Determine the [x, y] coordinate at the center of the cell enclosing the given text.  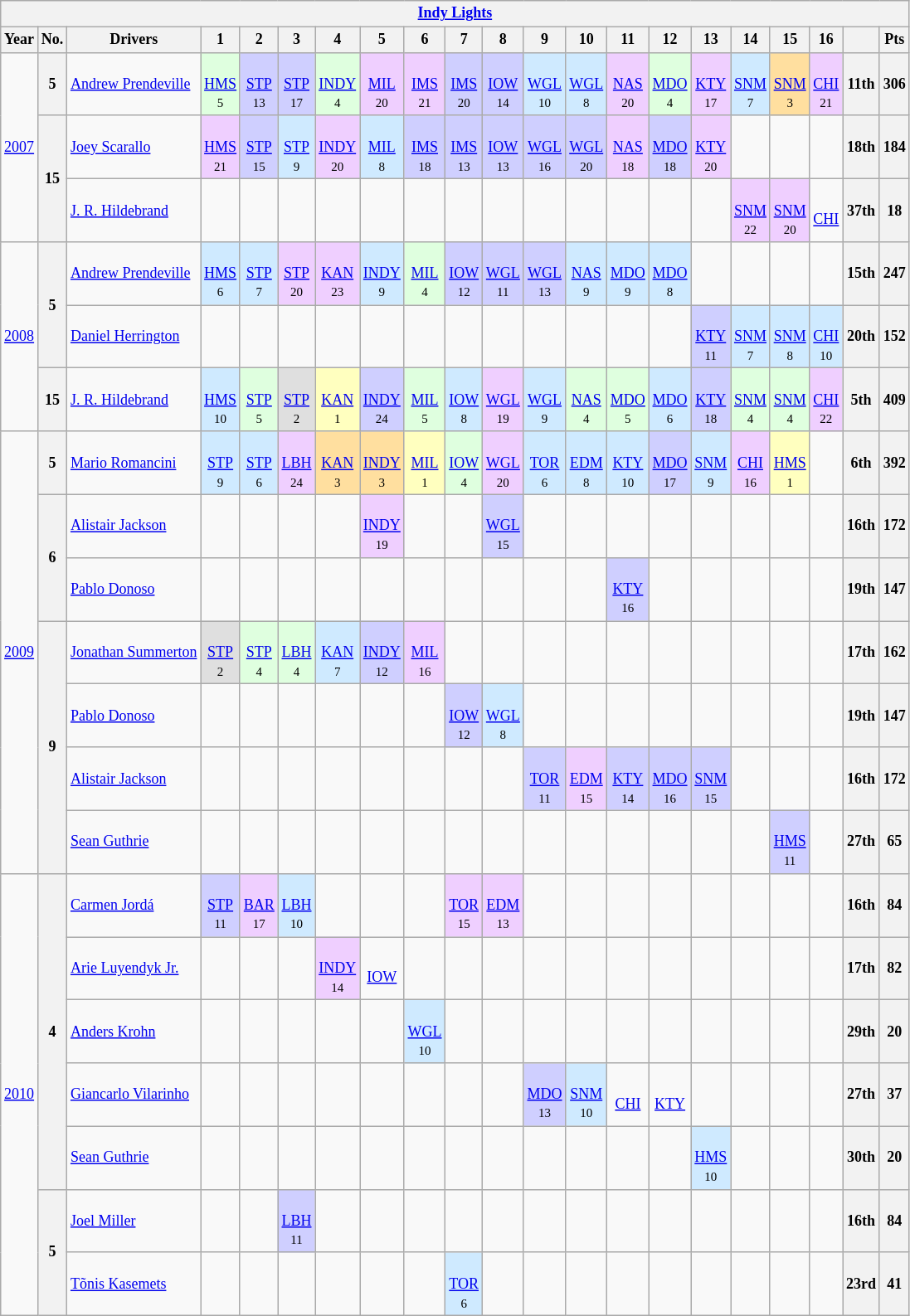
SNM15 [711, 779]
No. [51, 40]
16 [826, 40]
KAN 23 [338, 274]
7 [465, 40]
SNM8 [790, 337]
KAN3 [338, 463]
STP 13 [259, 84]
WGL15 [504, 526]
IOW13 [504, 147]
IOW8 [465, 400]
STP 17 [297, 84]
41 [894, 1284]
IOW14 [504, 84]
2009 [20, 652]
TOR15 [465, 905]
INDY 9 [382, 274]
EDM8 [586, 463]
MIL16 [425, 653]
11 [629, 40]
WGL19 [504, 400]
CHI21 [826, 84]
11th [861, 84]
LBH24 [297, 463]
HMS 6 [221, 274]
MIL1 [425, 463]
KTY17 [711, 84]
WGL16 [544, 147]
MDO5 [629, 400]
IMS 18 [425, 147]
SNM9 [711, 463]
Arie Luyendyk Jr. [134, 969]
2008 [20, 337]
Mario Romancini [134, 463]
20th [861, 337]
1 [221, 40]
14 [751, 40]
WGL9 [544, 400]
KTY14 [629, 779]
INDY 4 [338, 84]
LBH10 [297, 905]
CHI10 [826, 337]
MDO17 [670, 463]
MDO18 [670, 147]
STP 6 [259, 463]
KTY [670, 1095]
162 [894, 653]
MIL8 [382, 147]
2 [259, 40]
13 [711, 40]
MDO13 [544, 1095]
KTY18 [711, 400]
HMS 21 [221, 147]
37th [861, 210]
KTY20 [711, 147]
INDY 3 [382, 463]
306 [894, 84]
3 [297, 40]
CHI16 [751, 463]
MDO16 [670, 779]
10 [586, 40]
MIL20 [382, 84]
6th [861, 463]
82 [894, 969]
392 [894, 463]
STP 15 [259, 147]
Daniel Herrington [134, 337]
30th [861, 1158]
Drivers [134, 40]
8 [504, 40]
Year [20, 40]
EDM15 [586, 779]
LBH4 [297, 653]
Tõnis Kasemets [134, 1284]
409 [894, 400]
LBH11 [297, 1221]
NAS20 [629, 84]
STP 4 [259, 653]
2007 [20, 148]
INDY 14 [338, 969]
Joel Miller [134, 1221]
23rd [861, 1284]
KAN7 [338, 653]
IMS 13 [465, 147]
MIL4 [425, 274]
MDO6 [670, 400]
SNM10 [586, 1095]
MDO4 [670, 84]
SNM22 [751, 210]
18th [861, 147]
184 [894, 147]
STP 11 [221, 905]
SNM20 [790, 210]
MDO9 [629, 274]
12 [670, 40]
MDO8 [670, 274]
Joey Scarallo [134, 147]
MIL5 [425, 400]
18 [894, 210]
INDY 20 [338, 147]
NAS4 [586, 400]
Jonathan Summerton [134, 653]
HMS 11 [790, 842]
65 [894, 842]
BAR 17 [259, 905]
INDY 24 [382, 400]
Carmen Jordá [134, 905]
INDY 19 [382, 526]
WGL11 [504, 274]
IOW4 [465, 463]
KTY10 [629, 463]
NAS9 [586, 274]
247 [894, 274]
KAN 1 [338, 400]
5th [861, 400]
29th [861, 1032]
Indy Lights [455, 13]
NAS18 [629, 147]
CHI22 [826, 400]
TOR11 [544, 779]
WGL13 [544, 274]
15th [861, 274]
STP 5 [259, 400]
SNM3 [790, 84]
HMS 1 [790, 463]
Giancarlo Vilarinho [134, 1095]
KTY11 [711, 337]
Pts [894, 40]
37 [894, 1095]
IOW [382, 969]
HMS 5 [221, 84]
KTY16 [629, 589]
Anders Krohn [134, 1032]
INDY 12 [382, 653]
IMS 21 [425, 84]
IMS 20 [465, 84]
2010 [20, 1095]
EDM13 [504, 905]
STP 20 [297, 274]
152 [894, 337]
STP 7 [259, 274]
